Determine the (x, y) coordinate at the center of the cell enclosing the given text.  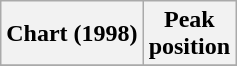
Peakposition (189, 34)
Chart (1998) (72, 34)
